Capture the cell that displays the provided text and extract its [x, y] central coordinate. 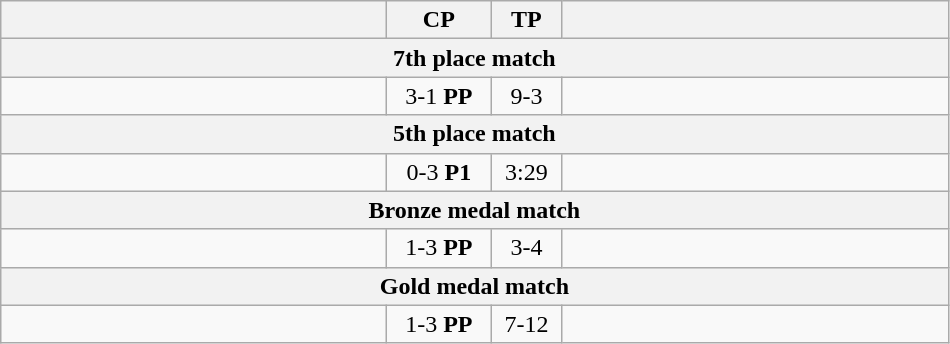
TP [526, 20]
3-4 [526, 248]
Bronze medal match [474, 210]
0-3 P1 [439, 172]
7th place match [474, 58]
Gold medal match [474, 286]
CP [439, 20]
3:29 [526, 172]
7-12 [526, 324]
3-1 PP [439, 96]
9-3 [526, 96]
5th place match [474, 134]
